Search for the cell housing the specified text and yield its [x, y] center coordinate. 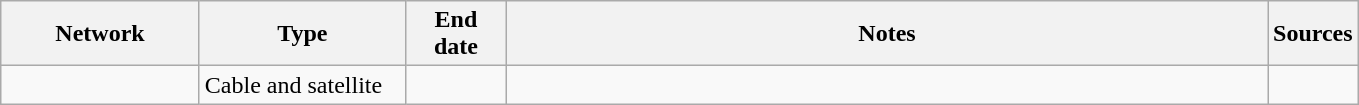
Sources [1314, 34]
Notes [886, 34]
Cable and satellite [302, 85]
Type [302, 34]
End date [456, 34]
Network [100, 34]
